For the text-containing cell, return its midpoint in (x, y) coordinate format. 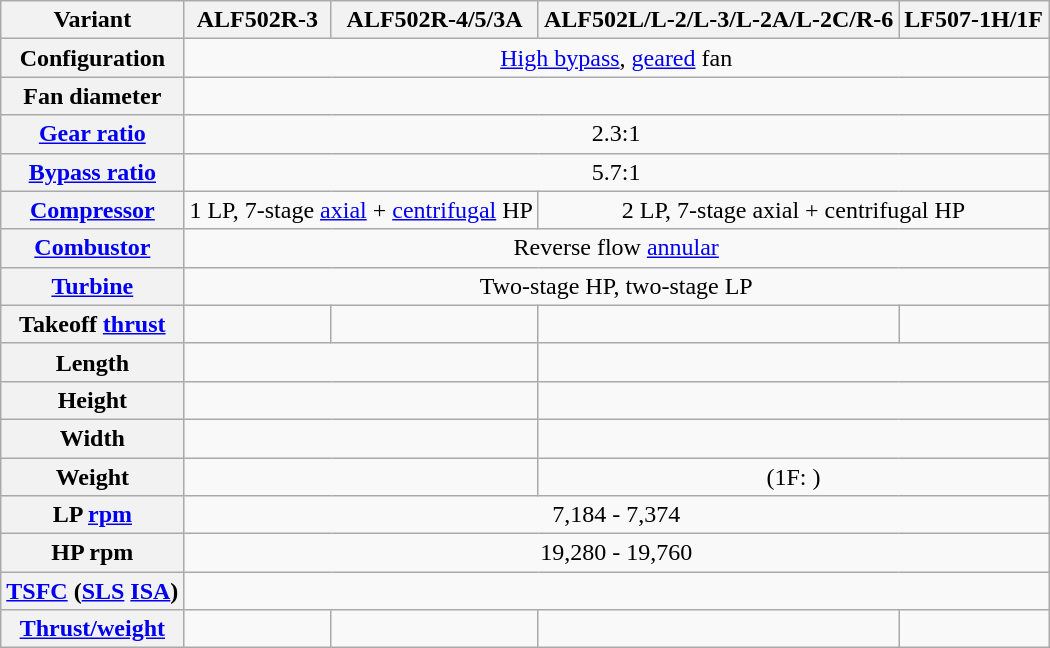
Gear ratio (92, 134)
Thrust/weight (92, 629)
Takeoff thrust (92, 324)
19,280 - 19,760 (616, 553)
ALF502L/L-2/L-3/L-2A/L-2C/R-6 (718, 20)
HP rpm (92, 553)
High bypass, geared fan (616, 58)
Width (92, 438)
ALF502R-3 (258, 20)
Bypass ratio (92, 172)
LF507-1H/1F (974, 20)
Length (92, 362)
Combustor (92, 248)
1 LP, 7-stage axial + centrifugal HP (362, 210)
Weight (92, 477)
Reverse flow annular (616, 248)
5.7:1 (616, 172)
LP rpm (92, 515)
2.3:1 (616, 134)
ALF502R-4/5/3A (435, 20)
TSFC (SLS ISA) (92, 591)
(1F: ) (793, 477)
Compressor (92, 210)
Variant (92, 20)
Configuration (92, 58)
7,184 - 7,374 (616, 515)
Two-stage HP, two-stage LP (616, 286)
2 LP, 7-stage axial + centrifugal HP (793, 210)
Turbine (92, 286)
Height (92, 400)
Fan diameter (92, 96)
